Extract the (x, y) coordinate from the center of the cell holding the provided text.  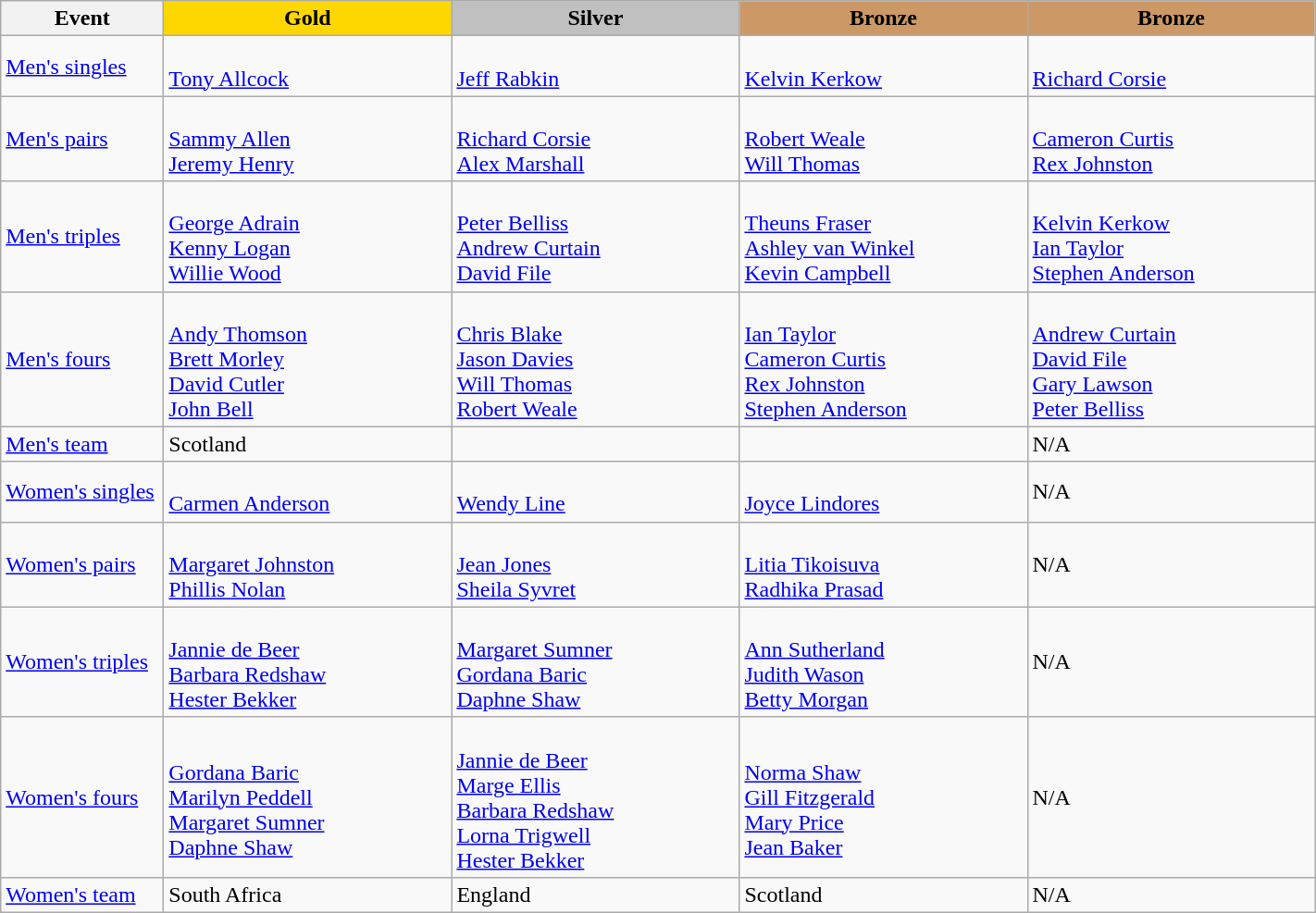
Women's pairs (82, 564)
Silver (596, 19)
Women's fours (82, 797)
Wendy Line (596, 492)
Andy Thomson Brett Morley David Cutler John Bell (307, 359)
Cameron Curtis Rex Johnston (1172, 139)
Ann Sutherland Judith Wason Betty Morgan (883, 662)
Gold (307, 19)
Men's singles (82, 67)
Chris Blake Jason Davies Will Thomas Robert Weale (596, 359)
Gordana Baric Marilyn Peddell Margaret Sumner Daphne Shaw (307, 797)
South Africa (307, 894)
England (596, 894)
Margaret Johnston Phillis Nolan (307, 564)
Tony Allcock (307, 67)
Jean Jones Sheila Syvret (596, 564)
Event (82, 19)
Richard Corsie Alex Marshall (596, 139)
Margaret Sumner Gordana Baric Daphne Shaw (596, 662)
Men's team (82, 444)
Men's pairs (82, 139)
Carmen Anderson (307, 492)
Men's triples (82, 237)
Kelvin Kerkow (883, 67)
Andrew Curtain David File Gary Lawson Peter Belliss (1172, 359)
Joyce Lindores (883, 492)
Women's singles (82, 492)
Peter Belliss Andrew Curtain David File (596, 237)
Men's fours (82, 359)
Robert Weale Will Thomas (883, 139)
Theuns Fraser Ashley van Winkel Kevin Campbell (883, 237)
Jannie de Beer Marge Ellis Barbara Redshaw Lorna Trigwell Hester Bekker (596, 797)
Kelvin Kerkow Ian Taylor Stephen Anderson (1172, 237)
Norma Shaw Gill Fitzgerald Mary Price Jean Baker (883, 797)
Richard Corsie (1172, 67)
Litia Tikoisuva Radhika Prasad (883, 564)
Ian Taylor Cameron Curtis Rex Johnston Stephen Anderson (883, 359)
Jannie de Beer Barbara Redshaw Hester Bekker (307, 662)
Jeff Rabkin (596, 67)
George Adrain Kenny Logan Willie Wood (307, 237)
Women's triples (82, 662)
Women's team (82, 894)
Sammy Allen Jeremy Henry (307, 139)
